Provide the (X, Y) coordinate of the cell's center where the given text is located.  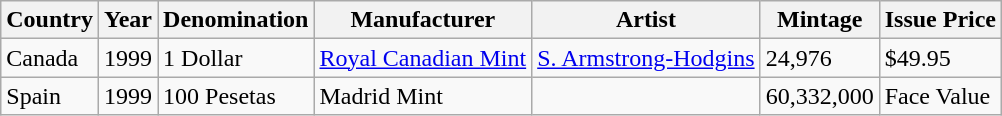
1 Dollar (236, 58)
Madrid Mint (423, 96)
Spain (50, 96)
S. Armstrong-Hodgins (646, 58)
Year (128, 20)
Denomination (236, 20)
Manufacturer (423, 20)
24,976 (820, 58)
Artist (646, 20)
Royal Canadian Mint (423, 58)
60,332,000 (820, 96)
Mintage (820, 20)
100 Pesetas (236, 96)
Canada (50, 58)
Face Value (940, 96)
Country (50, 20)
$49.95 (940, 58)
Issue Price (940, 20)
